Capture the cell that displays the provided text and extract its (X, Y) central coordinate. 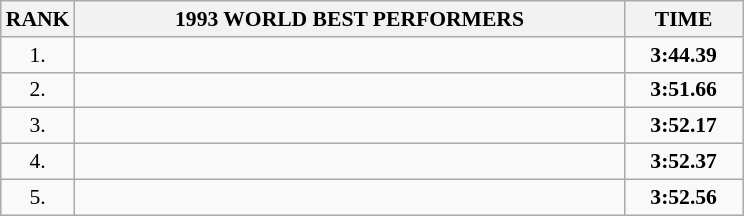
TIME (684, 19)
3:52.37 (684, 162)
3:51.66 (684, 90)
5. (38, 197)
3:52.56 (684, 197)
3. (38, 126)
3:44.39 (684, 55)
2. (38, 90)
RANK (38, 19)
3:52.17 (684, 126)
1993 WORLD BEST PERFORMERS (349, 19)
4. (38, 162)
1. (38, 55)
